Capture the cell that displays the provided text and extract its (X, Y) central coordinate. 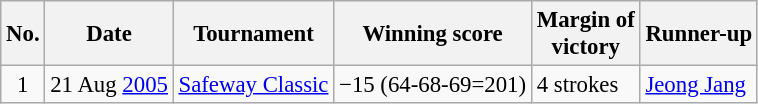
Winning score (433, 34)
Date (109, 34)
21 Aug 2005 (109, 85)
Safeway Classic (254, 85)
−15 (64-68-69=201) (433, 85)
Margin ofvictory (586, 34)
Runner-up (698, 34)
No. (23, 34)
4 strokes (586, 85)
Jeong Jang (698, 85)
1 (23, 85)
Tournament (254, 34)
